Detect which cell encompasses the target text, then output its [X, Y] center coordinate. 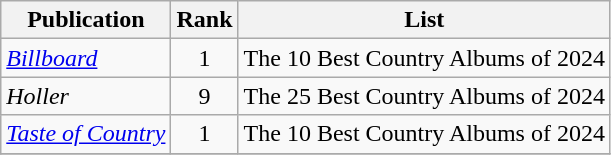
Publication [86, 20]
Billboard [86, 58]
9 [204, 96]
Rank [204, 20]
Holler [86, 96]
Taste of Country [86, 134]
List [424, 20]
The 25 Best Country Albums of 2024 [424, 96]
